Return (X, Y) of the center of cell containing provided text 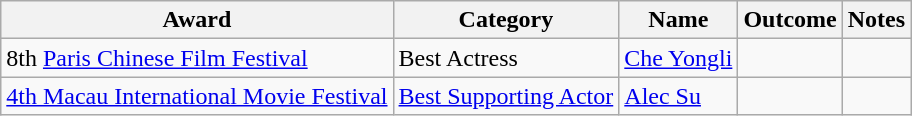
Name (678, 20)
Outcome (790, 20)
8th Paris Chinese Film Festival (197, 58)
4th Macau International Movie Festival (197, 96)
Alec Su (678, 96)
Category (506, 20)
Award (197, 20)
Best Supporting Actor (506, 96)
Best Actress (506, 58)
Notes (876, 20)
Che Yongli (678, 58)
